Return [x, y] of the center of cell containing provided text 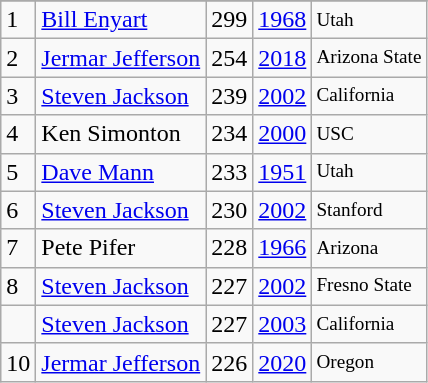
Arizona [369, 248]
1966 [282, 248]
233 [230, 172]
226 [230, 362]
2 [18, 58]
Stanford [369, 210]
Fresno State [369, 286]
2018 [282, 58]
Dave Mann [121, 172]
1951 [282, 172]
10 [18, 362]
Bill Enyart [121, 20]
8 [18, 286]
228 [230, 248]
2020 [282, 362]
7 [18, 248]
234 [230, 134]
2000 [282, 134]
Ken Simonton [121, 134]
299 [230, 20]
1 [18, 20]
254 [230, 58]
6 [18, 210]
Pete Pifer [121, 248]
2003 [282, 324]
4 [18, 134]
1968 [282, 20]
230 [230, 210]
5 [18, 172]
Arizona State [369, 58]
239 [230, 96]
USC [369, 134]
Oregon [369, 362]
3 [18, 96]
